Detect which cell encompasses the target text, then output its (x, y) center coordinate. 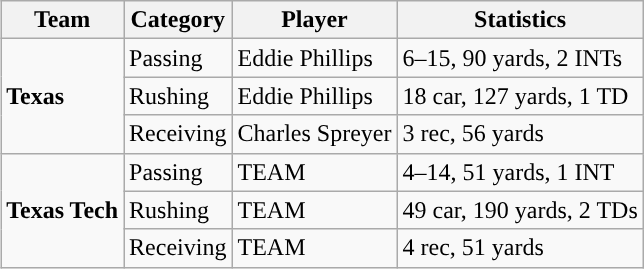
Category (178, 20)
Team (62, 20)
Charles Spreyer (314, 134)
18 car, 127 yards, 1 TD (520, 96)
Texas (62, 96)
Statistics (520, 20)
49 car, 190 yards, 2 TDs (520, 210)
6–15, 90 yards, 2 INTs (520, 58)
Player (314, 20)
3 rec, 56 yards (520, 134)
Texas Tech (62, 210)
4–14, 51 yards, 1 INT (520, 172)
4 rec, 51 yards (520, 248)
